Provide the [x, y] coordinate of the cell's center where the given text is located.  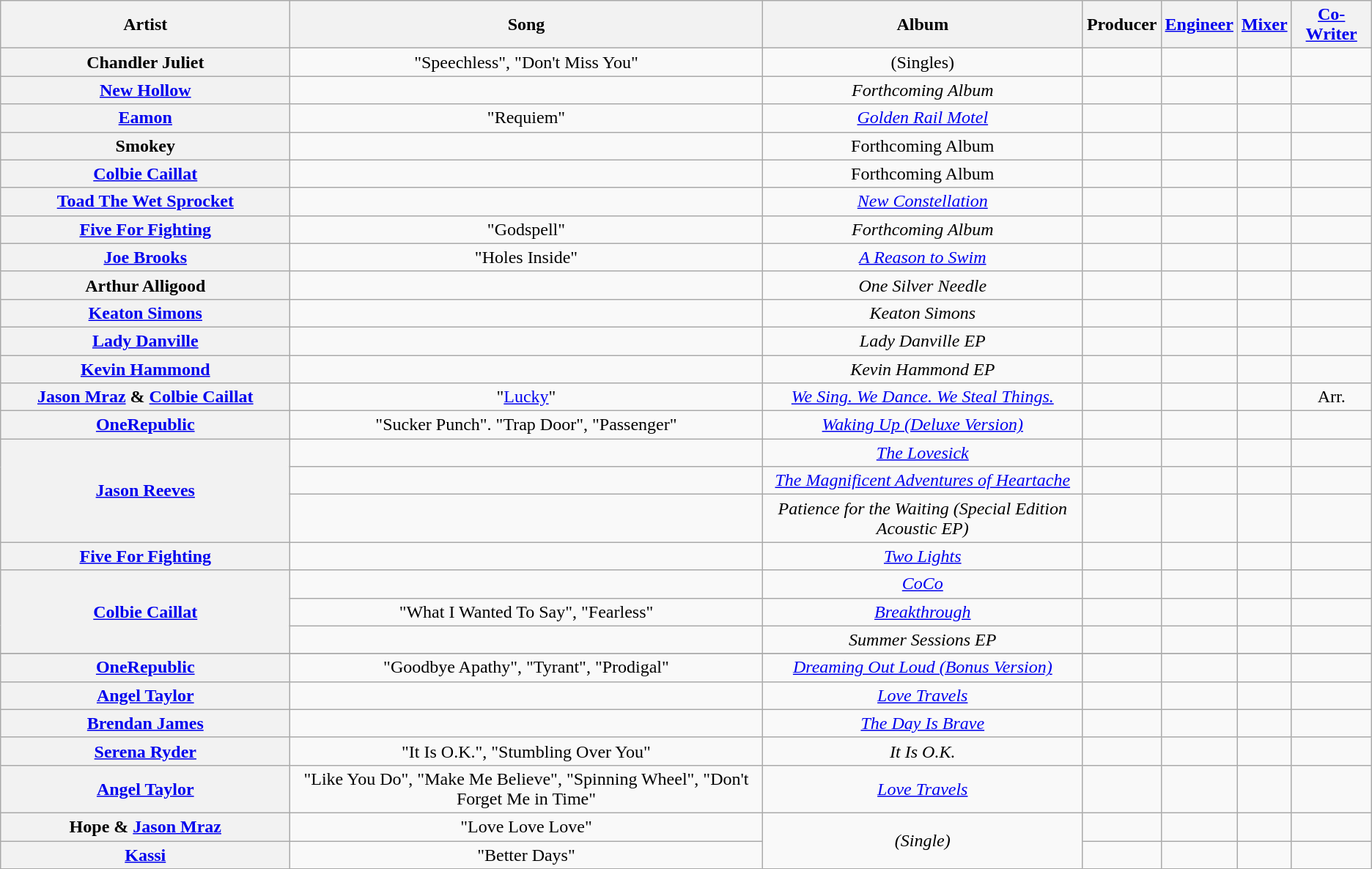
Album [922, 25]
Artist [145, 25]
Producer [1121, 25]
"Speechless", "Don't Miss You" [526, 62]
"Better Days" [526, 855]
CoCo [922, 584]
Song [526, 25]
Jason Reeves [145, 491]
Smokey [145, 146]
New Hollow [145, 90]
"Requiem" [526, 118]
Mixer [1264, 25]
"Lucky" [526, 397]
New Constellation [922, 201]
"Love Love Love" [526, 827]
Two Lights [922, 556]
Golden Rail Motel [922, 118]
(Single) [922, 840]
The Day Is Brave [922, 723]
Summer Sessions EP [922, 640]
Co-Writer [1331, 25]
"Holes Inside" [526, 257]
A Reason to Swim [922, 257]
"Godspell" [526, 229]
Serena Ryder [145, 751]
Jason Mraz & Colbie Caillat [145, 397]
Toad The Wet Sprocket [145, 201]
Lady Danville EP [922, 341]
"Sucker Punch". "Trap Door", "Passenger" [526, 425]
Arr. [1331, 397]
Dreaming Out Loud (Bonus Version) [922, 668]
The Magnificent Adventures of Heartache [922, 481]
"What I Wanted To Say", "Fearless" [526, 612]
Joe Brooks [145, 257]
"Goodbye Apathy", "Tyrant", "Prodigal" [526, 668]
Chandler Juliet [145, 62]
Eamon [145, 118]
Lady Danville [145, 341]
One Silver Needle [922, 285]
Breakthrough [922, 612]
We Sing. We Dance. We Steal Things. [922, 397]
The Lovesick [922, 453]
Brendan James [145, 723]
Arthur Alligood [145, 285]
Kassi [145, 855]
(Singles) [922, 62]
It Is O.K. [922, 751]
Waking Up (Deluxe Version) [922, 425]
Kevin Hammond EP [922, 369]
Engineer [1199, 25]
"Like You Do", "Make Me Believe", "Spinning Wheel", "Don't Forget Me in Time" [526, 788]
Kevin Hammond [145, 369]
Hope & Jason Mraz [145, 827]
"It Is O.K.", "Stumbling Over You" [526, 751]
Patience for the Waiting (Special Edition Acoustic EP) [922, 519]
